Pinpoint the cell where the given text exists, returning its [x, y] midpoint coordinate. 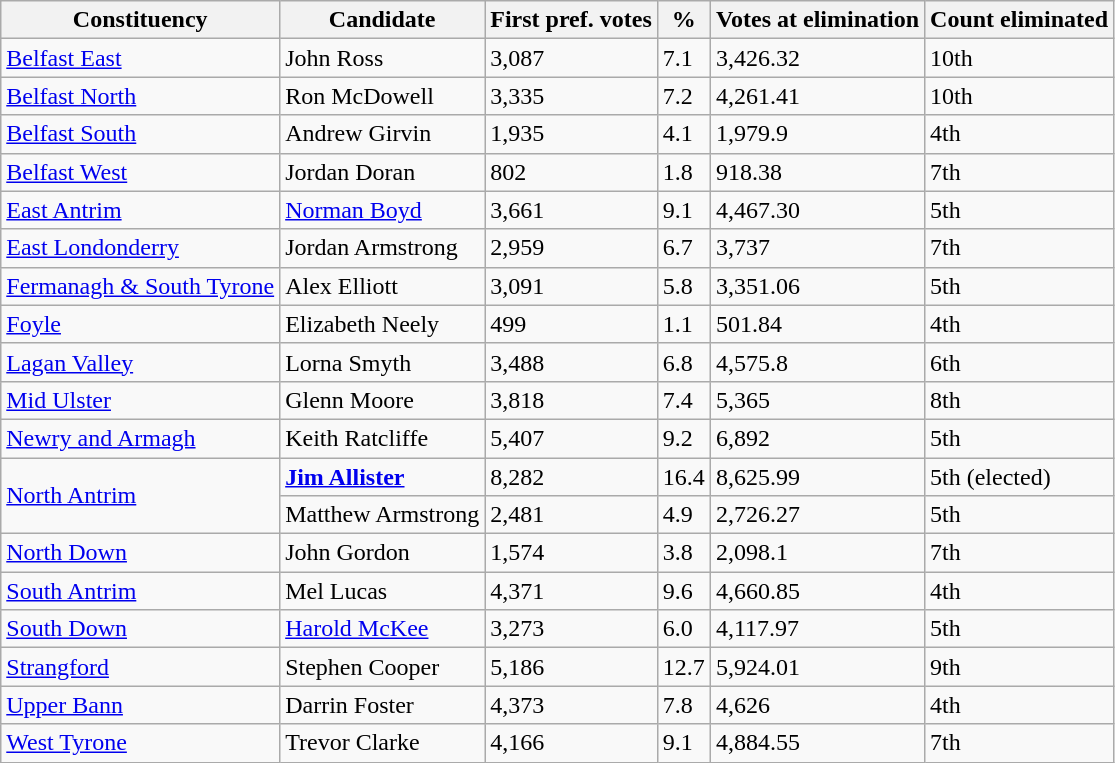
South Down [140, 629]
Foyle [140, 324]
Candidate [382, 20]
Keith Ratcliffe [382, 438]
Upper Bann [140, 705]
4,660.85 [817, 591]
Darrin Foster [382, 705]
4,575.8 [817, 362]
2,481 [572, 515]
1.1 [684, 324]
6,892 [817, 438]
Norman Boyd [382, 210]
West Tyrone [140, 743]
Strangford [140, 667]
East Antrim [140, 210]
3,335 [572, 96]
Stephen Cooper [382, 667]
5,924.01 [817, 667]
First pref. votes [572, 20]
3.8 [684, 553]
1,935 [572, 134]
Constituency [140, 20]
North Down [140, 553]
4.9 [684, 515]
Belfast East [140, 58]
4,371 [572, 591]
7.1 [684, 58]
501.84 [817, 324]
4,373 [572, 705]
7.4 [684, 400]
Votes at elimination [817, 20]
8,625.99 [817, 477]
4.1 [684, 134]
3,351.06 [817, 286]
12.7 [684, 667]
% [684, 20]
1.8 [684, 172]
Count eliminated [1020, 20]
8th [1020, 400]
5.8 [684, 286]
6th [1020, 362]
5th (elected) [1020, 477]
Ron McDowell [382, 96]
Glenn Moore [382, 400]
Lorna Smyth [382, 362]
4,261.41 [817, 96]
John Gordon [382, 553]
4,467.30 [817, 210]
5,407 [572, 438]
Harold McKee [382, 629]
Jim Allister [382, 477]
John Ross [382, 58]
918.38 [817, 172]
4,166 [572, 743]
1,574 [572, 553]
Belfast West [140, 172]
499 [572, 324]
8,282 [572, 477]
6.8 [684, 362]
Fermanagh & South Tyrone [140, 286]
Newry and Armagh [140, 438]
802 [572, 172]
3,091 [572, 286]
3,818 [572, 400]
2,726.27 [817, 515]
1,979.9 [817, 134]
Lagan Valley [140, 362]
Jordan Armstrong [382, 248]
7.8 [684, 705]
3,661 [572, 210]
East Londonderry [140, 248]
3,488 [572, 362]
6.0 [684, 629]
4,117.97 [817, 629]
3,087 [572, 58]
Mid Ulster [140, 400]
9th [1020, 667]
5,186 [572, 667]
Trevor Clarke [382, 743]
Alex Elliott [382, 286]
4,884.55 [817, 743]
Andrew Girvin [382, 134]
Matthew Armstrong [382, 515]
Elizabeth Neely [382, 324]
16.4 [684, 477]
3,737 [817, 248]
5,365 [817, 400]
9.2 [684, 438]
North Antrim [140, 496]
Jordan Doran [382, 172]
Belfast North [140, 96]
2,959 [572, 248]
7.2 [684, 96]
Mel Lucas [382, 591]
3,426.32 [817, 58]
2,098.1 [817, 553]
4,626 [817, 705]
South Antrim [140, 591]
Belfast South [140, 134]
9.6 [684, 591]
3,273 [572, 629]
6.7 [684, 248]
